Capture the cell that displays the provided text and extract its [X, Y] central coordinate. 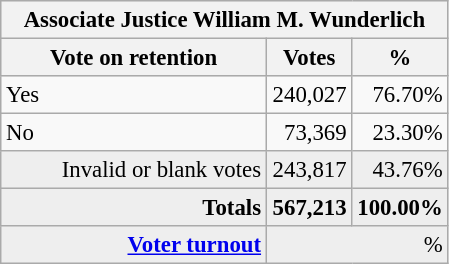
Totals [134, 208]
73,369 [309, 133]
Yes [134, 95]
240,027 [309, 95]
76.70% [400, 95]
No [134, 133]
243,817 [309, 170]
Invalid or blank votes [134, 170]
Associate Justice William M. Wunderlich [224, 20]
Voter turnout [134, 245]
100.00% [400, 208]
23.30% [400, 133]
Votes [309, 58]
43.76% [400, 170]
567,213 [309, 208]
Vote on retention [134, 58]
